Extract the (X, Y) coordinate from the center of the cell holding the provided text.  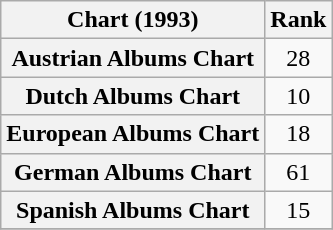
German Albums Chart (133, 172)
28 (298, 58)
18 (298, 134)
10 (298, 96)
European Albums Chart (133, 134)
Chart (1993) (133, 20)
Austrian Albums Chart (133, 58)
Rank (298, 20)
61 (298, 172)
15 (298, 210)
Dutch Albums Chart (133, 96)
Spanish Albums Chart (133, 210)
